Output the (X, Y) coordinate of the center of the cell containing the given text.  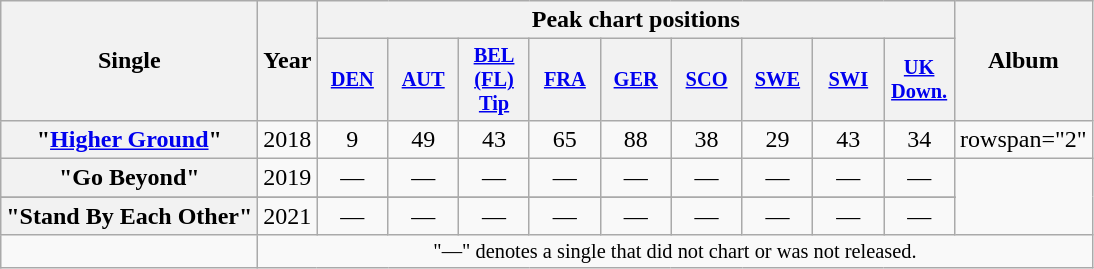
2021 (288, 216)
"Go Beyond" (130, 178)
Single (130, 61)
DEN (352, 80)
49 (424, 139)
UKDown. (920, 80)
"—" denotes a single that did not chart or was not released. (675, 252)
65 (564, 139)
AUT (424, 80)
2018 (288, 139)
GER (636, 80)
9 (352, 139)
34 (920, 139)
2019 (288, 178)
38 (706, 139)
Year (288, 61)
BEL(FL)Tip (494, 80)
Peak chart positions (636, 20)
"Stand By Each Other" (130, 216)
29 (778, 139)
SWI (848, 80)
SCO (706, 80)
Album (1024, 61)
FRA (564, 80)
SWE (778, 80)
rowspan="2" (1024, 139)
88 (636, 139)
"Higher Ground" (130, 139)
